Return [X, Y] of the center of cell containing provided text 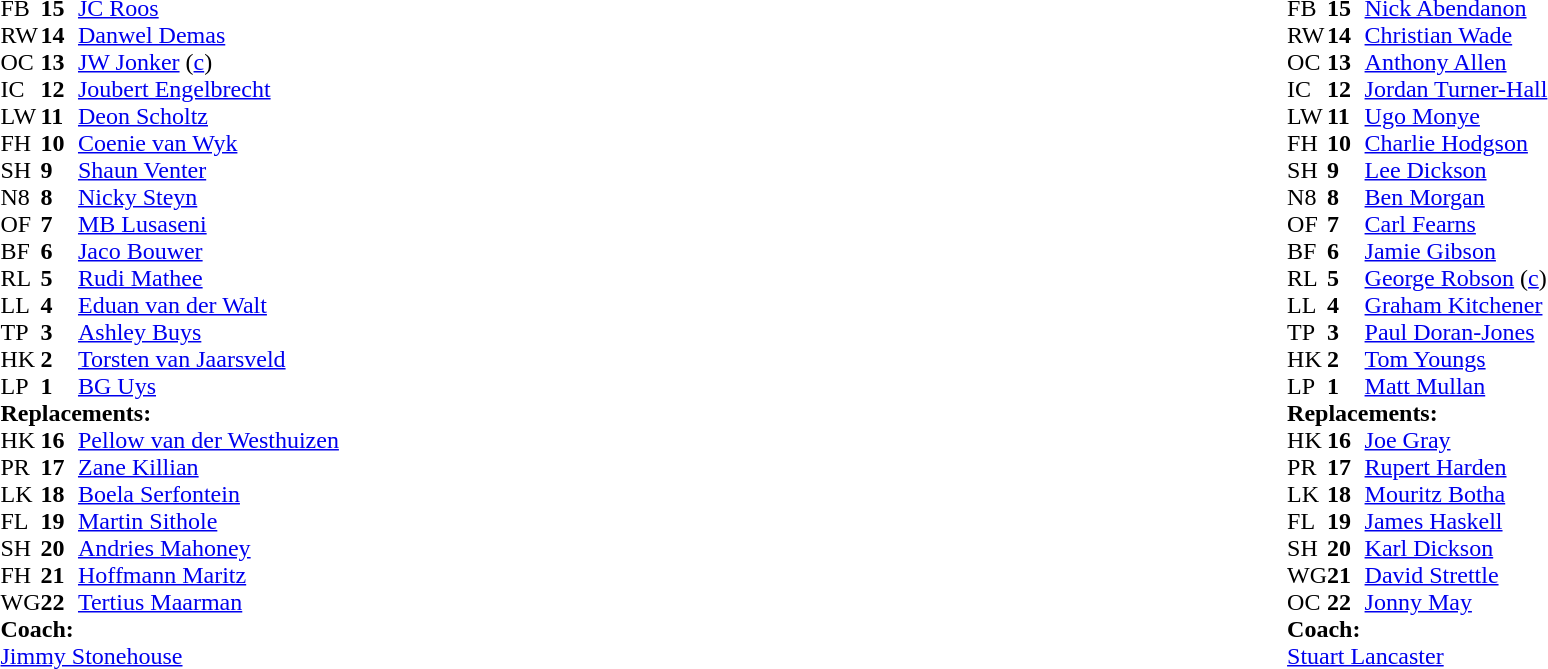
Tom Youngs [1456, 360]
Boela Serfontein [208, 494]
Zane Killian [208, 468]
Shaun Venter [208, 170]
Danwel Demas [208, 36]
Rupert Harden [1456, 468]
Martin Sithole [208, 522]
Stuart Lancaster [1417, 656]
MB Lusaseni [208, 224]
Coenie van Wyk [208, 144]
Karl Dickson [1456, 548]
Andries Mahoney [208, 548]
Charlie Hodgson [1456, 144]
Carl Fearns [1456, 224]
Paul Doran-Jones [1456, 332]
JW Jonker (c) [208, 62]
Matt Mullan [1456, 386]
James Haskell [1456, 522]
Jordan Turner-Hall [1456, 90]
Joe Gray [1456, 440]
Jimmy Stonehouse [169, 656]
Jamie Gibson [1456, 252]
George Robson (c) [1456, 278]
Hoffmann Maritz [208, 576]
Jonny May [1456, 602]
Jaco Bouwer [208, 252]
Nicky Steyn [208, 198]
Lee Dickson [1456, 170]
Graham Kitchener [1456, 306]
Ben Morgan [1456, 198]
Torsten van Jaarsveld [208, 360]
Deon Scholtz [208, 116]
BG Uys [208, 386]
Eduan van der Walt [208, 306]
Tertius Maarman [208, 602]
Christian Wade [1456, 36]
Ugo Monye [1456, 116]
Pellow van der Westhuizen [208, 440]
David Strettle [1456, 576]
Mouritz Botha [1456, 494]
Joubert Engelbrecht [208, 90]
Ashley Buys [208, 332]
Rudi Mathee [208, 278]
Anthony Allen [1456, 62]
